Determine the [X, Y] coordinate at the center of the cell enclosing the given text.  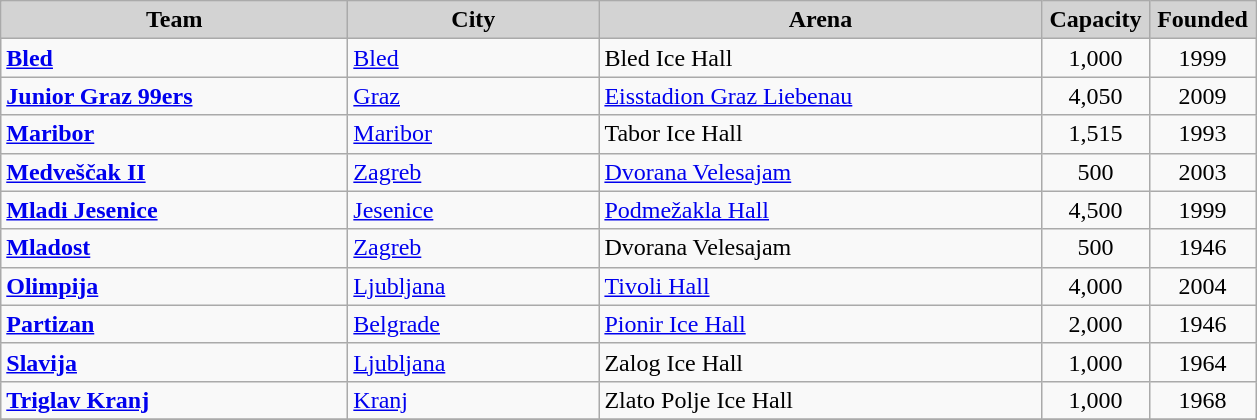
2,000 [1096, 324]
4,000 [1096, 286]
Jesenice [474, 210]
Partizan [174, 324]
Podmežakla Hall [820, 210]
Mladost [174, 248]
Junior Graz 99ers [174, 96]
Zalog Ice Hall [820, 362]
1993 [1202, 134]
1,515 [1096, 134]
Belgrade [474, 324]
1964 [1202, 362]
Pionir Ice Hall [820, 324]
City [474, 20]
Olimpija [174, 286]
1968 [1202, 400]
Arena [820, 20]
Graz [474, 96]
Team [174, 20]
Slavija [174, 362]
2003 [1202, 172]
Capacity [1096, 20]
Eisstadion Graz Liebenau [820, 96]
4,500 [1096, 210]
2004 [1202, 286]
Triglav Kranj [174, 400]
Zlato Polje Ice Hall [820, 400]
Medveščak II [174, 172]
2009 [1202, 96]
Mladi Jesenice [174, 210]
Founded [1202, 20]
Tivoli Hall [820, 286]
4,050 [1096, 96]
Kranj [474, 400]
Tabor Ice Hall [820, 134]
Bled Ice Hall [820, 58]
